Find where the given text appears and provide that cell's center as (X, Y) coordinate. 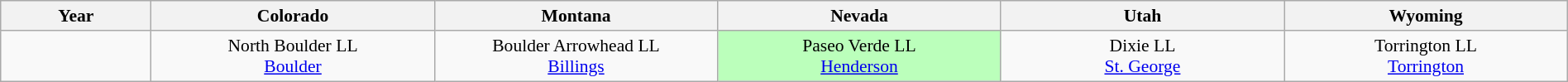
Dixie LLSt. George (1142, 56)
Torrington LLTorrington (1426, 56)
Wyoming (1426, 16)
Year (76, 16)
North Boulder LLBoulder (293, 56)
Boulder Arrowhead LLBillings (576, 56)
Nevada (859, 16)
Colorado (293, 16)
Utah (1142, 16)
Paseo Verde LLHenderson (859, 56)
Montana (576, 16)
